Detect which cell encompasses the target text, then output its (x, y) center coordinate. 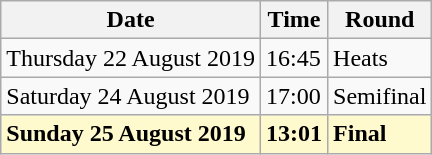
Heats (380, 58)
Sunday 25 August 2019 (131, 134)
16:45 (294, 58)
Thursday 22 August 2019 (131, 58)
Time (294, 20)
Saturday 24 August 2019 (131, 96)
17:00 (294, 96)
Date (131, 20)
Round (380, 20)
Final (380, 134)
Semifinal (380, 96)
13:01 (294, 134)
